Scan for the cell matching the given text and deliver its (x, y) coordinate at center. 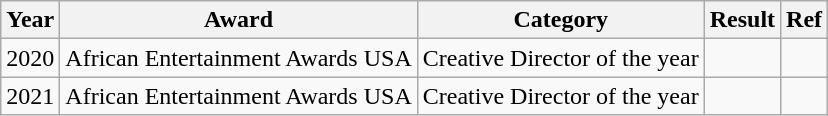
2020 (30, 58)
Ref (804, 20)
Category (560, 20)
Year (30, 20)
Result (742, 20)
Award (238, 20)
2021 (30, 96)
